Locate the cell with the specified text and output its [X, Y] center coordinate. 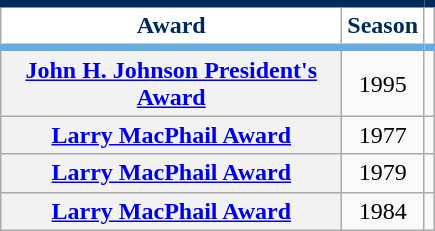
1984 [383, 211]
1977 [383, 135]
John H. Johnson President's Award [172, 82]
1995 [383, 82]
Season [383, 26]
1979 [383, 173]
Award [172, 26]
